From the cell containing the given text, extract its center point as (X, Y) coordinate. 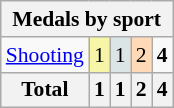
Medals by sport (87, 19)
Shooting (45, 55)
Total (45, 90)
